Output the (X, Y) coordinate of the center of the cell containing the given text.  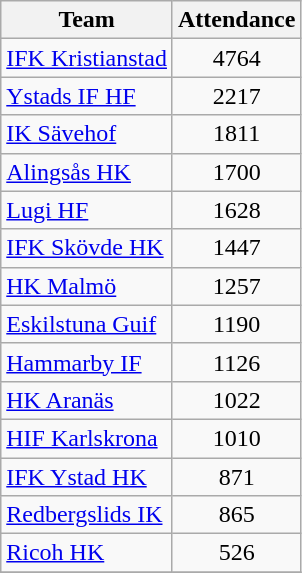
Ricoh HK (87, 553)
1811 (236, 134)
1257 (236, 286)
2217 (236, 96)
1700 (236, 172)
IFK Skövde HK (87, 248)
1126 (236, 362)
IFK Kristianstad (87, 58)
IFK Ystad HK (87, 477)
HIF Karlskrona (87, 438)
1010 (236, 438)
4764 (236, 58)
IK Sävehof (87, 134)
HK Aranäs (87, 400)
Team (87, 20)
Hammarby IF (87, 362)
865 (236, 515)
1447 (236, 248)
Alingsås HK (87, 172)
1190 (236, 324)
HK Malmö (87, 286)
Ystads IF HF (87, 96)
1628 (236, 210)
Attendance (236, 20)
Lugi HF (87, 210)
1022 (236, 400)
Redbergslids IK (87, 515)
Eskilstuna Guif (87, 324)
526 (236, 553)
871 (236, 477)
